Detect which cell encompasses the target text, then output its (X, Y) center coordinate. 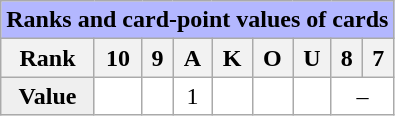
A (192, 58)
Rank (48, 58)
9 (158, 58)
8 (346, 58)
O (272, 58)
10 (118, 58)
Value (48, 96)
K (232, 58)
Ranks and card-point values of cards (198, 20)
– (362, 96)
U (312, 58)
7 (378, 58)
1 (192, 96)
